Return the [X, Y] coordinate for the center point of the cell that contains the specified text.  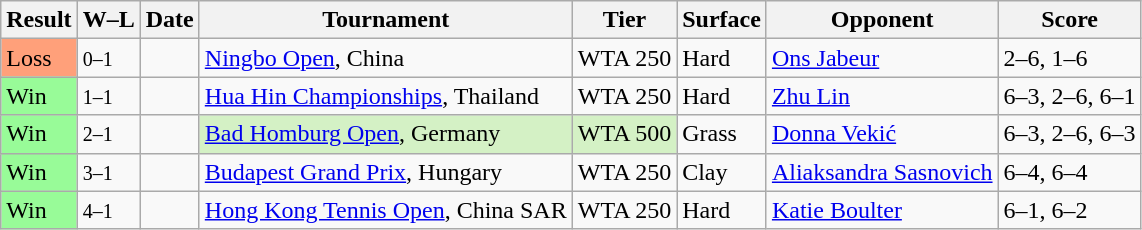
Loss [39, 58]
0–1 [108, 58]
1–1 [108, 96]
Result [39, 20]
Aliaksandra Sasnovich [882, 172]
Budapest Grand Prix, Hungary [386, 172]
W–L [108, 20]
Surface [722, 20]
WTA 500 [624, 134]
Clay [722, 172]
Grass [722, 134]
2–6, 1–6 [1070, 58]
Tournament [386, 20]
Zhu Lin [882, 96]
Tier [624, 20]
Score [1070, 20]
6–3, 2–6, 6–3 [1070, 134]
Ningbo Open, China [386, 58]
4–1 [108, 210]
6–4, 6–4 [1070, 172]
Opponent [882, 20]
3–1 [108, 172]
Katie Boulter [882, 210]
Ons Jabeur [882, 58]
6–1, 6–2 [1070, 210]
6–3, 2–6, 6–1 [1070, 96]
Donna Vekić [882, 134]
Hua Hin Championships, Thailand [386, 96]
Date [170, 20]
Hong Kong Tennis Open, China SAR [386, 210]
Bad Homburg Open, Germany [386, 134]
2–1 [108, 134]
